Find where the given text appears and provide that cell's center as (x, y) coordinate. 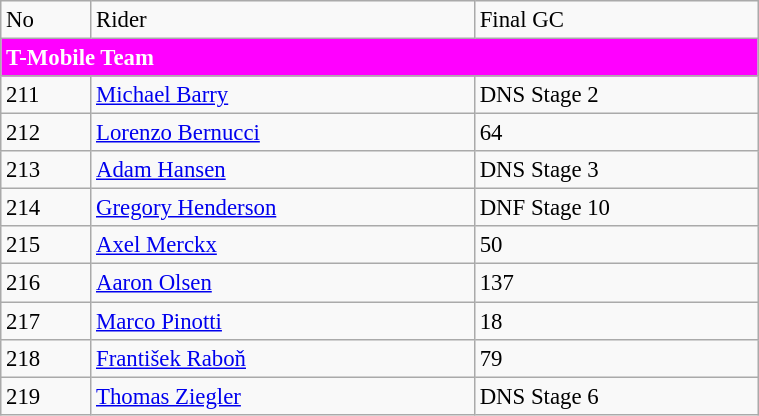
215 (46, 245)
T-Mobile Team (380, 58)
No (46, 20)
Adam Hansen (283, 170)
213 (46, 170)
Axel Merckx (283, 245)
137 (616, 283)
Thomas Ziegler (283, 396)
18 (616, 321)
Final GC (616, 20)
50 (616, 245)
Rider (283, 20)
64 (616, 133)
DNS Stage 3 (616, 170)
211 (46, 95)
217 (46, 321)
František Raboň (283, 358)
79 (616, 358)
218 (46, 358)
Marco Pinotti (283, 321)
219 (46, 396)
Aaron Olsen (283, 283)
Lorenzo Bernucci (283, 133)
DNS Stage 2 (616, 95)
Michael Barry (283, 95)
216 (46, 283)
214 (46, 208)
DNS Stage 6 (616, 396)
DNF Stage 10 (616, 208)
Gregory Henderson (283, 208)
212 (46, 133)
